Return the (X, Y) coordinate for the center point of the cell that contains the specified text.  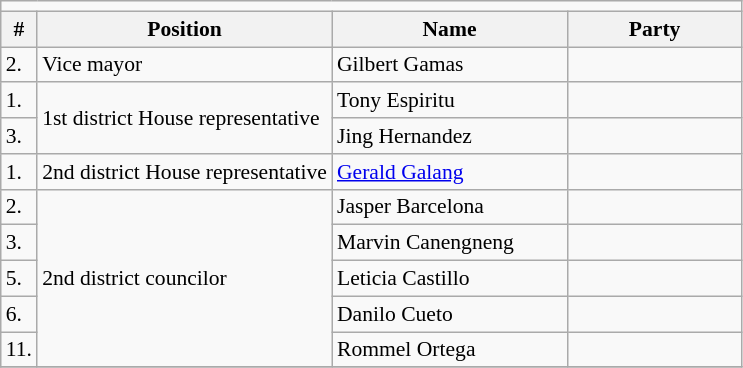
Gerald Galang (450, 172)
2nd district House representative (184, 172)
Tony Espiritu (450, 101)
Danilo Cueto (450, 314)
1st district House representative (184, 118)
Gilbert Gamas (450, 65)
# (19, 29)
Vice mayor (184, 65)
Position (184, 29)
Marvin Canengneng (450, 243)
2nd district councilor (184, 278)
5. (19, 279)
Rommel Ortega (450, 350)
11. (19, 350)
Jing Hernandez (450, 136)
Leticia Castillo (450, 279)
Name (450, 29)
Jasper Barcelona (450, 207)
6. (19, 314)
Party (654, 29)
